Find where the given text appears and provide that cell's center as (x, y) coordinate. 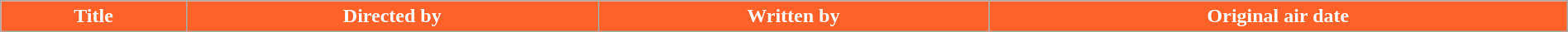
Title (94, 16)
Directed by (392, 16)
Original air date (1279, 16)
Written by (793, 16)
